From the cell containing the given text, extract its center point as [X, Y] coordinate. 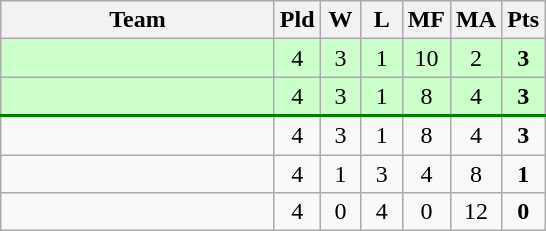
10 [426, 58]
12 [476, 212]
Pld [297, 20]
MA [476, 20]
2 [476, 58]
MF [426, 20]
L [382, 20]
W [340, 20]
Team [138, 20]
Pts [524, 20]
